Identify which cell holds the provided text, then report its [x, y] central coordinate. 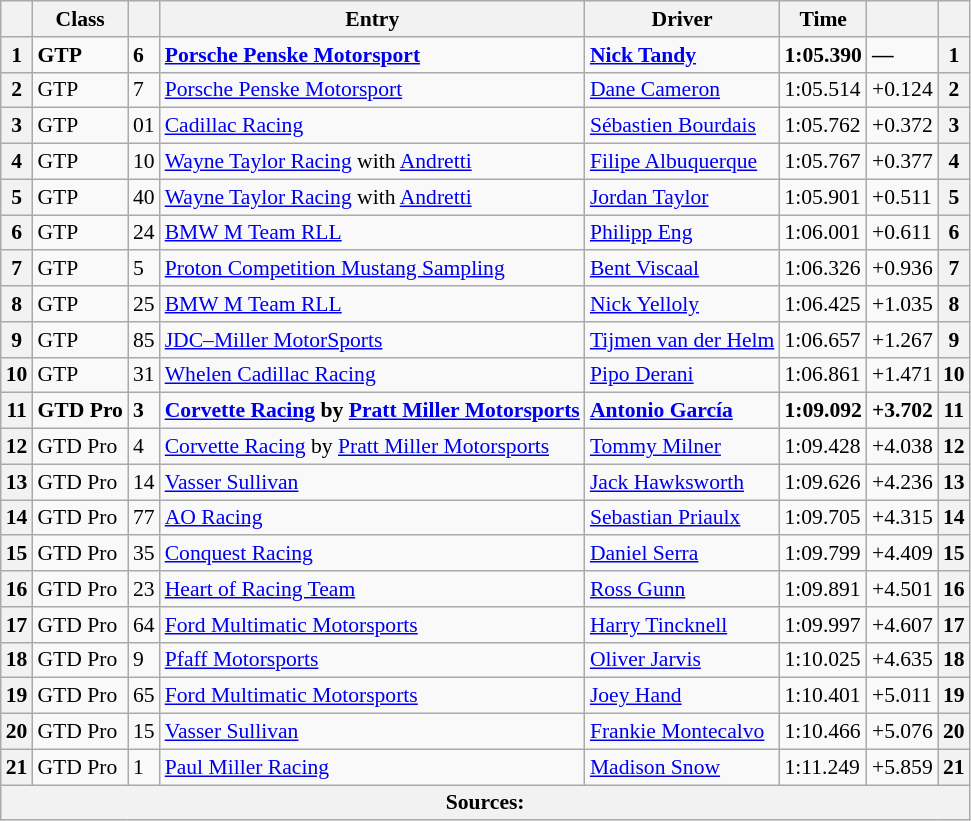
+0.936 [902, 269]
Daniel Serra [682, 554]
Conquest Racing [372, 554]
Whelen Cadillac Racing [372, 375]
Pfaff Motorsports [372, 660]
24 [144, 233]
65 [144, 696]
+0.611 [902, 233]
Sebastian Priaulx [682, 518]
JDC–Miller MotorSports [372, 340]
1:09.092 [822, 411]
Tijmen van der Helm [682, 340]
Class [80, 19]
Joey Hand [682, 696]
+3.702 [902, 411]
Tommy Milner [682, 447]
1:10.025 [822, 660]
Paul Miller Racing [372, 767]
85 [144, 340]
1:10.466 [822, 732]
25 [144, 304]
1:09.626 [822, 482]
AO Racing [372, 518]
Nick Tandy [682, 55]
Filipe Albuquerque [682, 162]
77 [144, 518]
Sébastien Bourdais [682, 126]
1:11.249 [822, 767]
Time [822, 19]
+5.859 [902, 767]
+4.236 [902, 482]
Pipo Derani [682, 375]
+0.511 [902, 197]
Antonio García [682, 411]
Oliver Jarvis [682, 660]
Proton Competition Mustang Sampling [372, 269]
Frankie Montecalvo [682, 732]
Jordan Taylor [682, 197]
64 [144, 625]
Sources: [486, 803]
35 [144, 554]
Jack Hawksworth [682, 482]
+0.372 [902, 126]
1:06.657 [822, 340]
1:09.799 [822, 554]
+1.035 [902, 304]
+5.011 [902, 696]
1:06.326 [822, 269]
1:05.767 [822, 162]
— [902, 55]
+1.267 [902, 340]
Heart of Racing Team [372, 589]
1:05.762 [822, 126]
31 [144, 375]
Driver [682, 19]
40 [144, 197]
+0.124 [902, 90]
Philipp Eng [682, 233]
23 [144, 589]
+4.409 [902, 554]
1:06.001 [822, 233]
Bent Viscaal [682, 269]
+0.377 [902, 162]
+5.076 [902, 732]
1:05.901 [822, 197]
1:09.705 [822, 518]
1:09.428 [822, 447]
Harry Tincknell [682, 625]
+1.471 [902, 375]
Entry [372, 19]
1:06.861 [822, 375]
Cadillac Racing [372, 126]
1:09.997 [822, 625]
Ross Gunn [682, 589]
+4.635 [902, 660]
1:10.401 [822, 696]
+4.607 [902, 625]
1:09.891 [822, 589]
1:05.514 [822, 90]
+4.501 [902, 589]
01 [144, 126]
+4.038 [902, 447]
+4.315 [902, 518]
Nick Yelloly [682, 304]
1:06.425 [822, 304]
Dane Cameron [682, 90]
1:05.390 [822, 55]
Madison Snow [682, 767]
